For the text-containing cell, return its midpoint in [x, y] coordinate format. 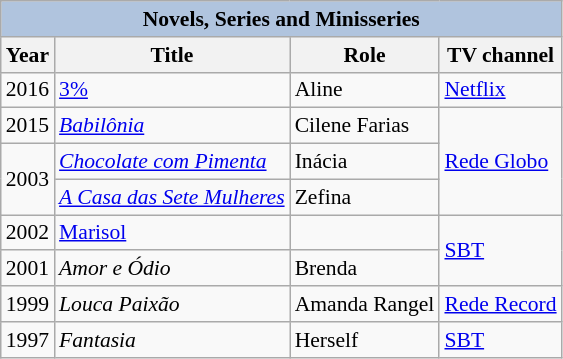
Louca Paixão [172, 304]
Rede Globo [500, 162]
2016 [28, 90]
Amor e Ódio [172, 269]
Rede Record [500, 304]
A Casa das Sete Mulheres [172, 197]
Zefina [365, 197]
Netflix [500, 90]
2002 [28, 233]
1999 [28, 304]
Fantasia [172, 340]
Novels, Series and Minisseries [282, 19]
TV channel [500, 55]
Title [172, 55]
1997 [28, 340]
Marisol [172, 233]
Amanda Rangel [365, 304]
Herself [365, 340]
2015 [28, 126]
2003 [28, 180]
Brenda [365, 269]
Aline [365, 90]
Chocolate com Pimenta [172, 162]
Inácia [365, 162]
2001 [28, 269]
Year [28, 55]
Role [365, 55]
3% [172, 90]
Babilônia [172, 126]
Cilene Farias [365, 126]
